Return [X, Y] of the center of cell containing provided text 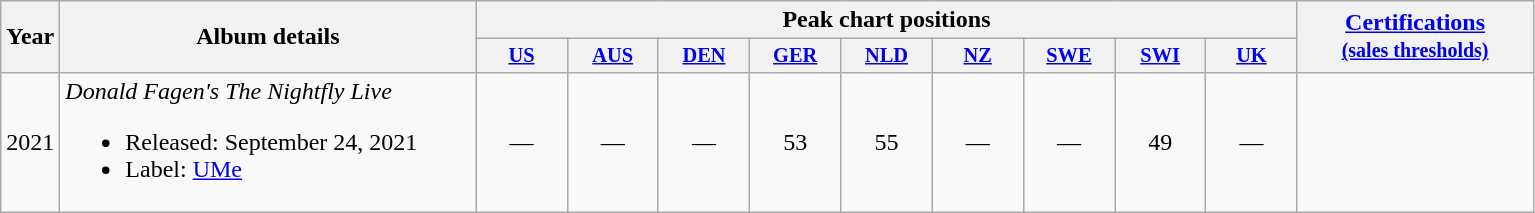
UK [1252, 56]
NLD [886, 56]
NZ [978, 56]
Peak chart positions [886, 20]
Certifications(sales thresholds) [1415, 37]
SWI [1160, 56]
AUS [612, 56]
Year [30, 37]
53 [796, 142]
Donald Fagen's The Nightfly LiveReleased: September 24, 2021Label: UMe [268, 142]
SWE [1068, 56]
DEN [704, 56]
US [522, 56]
Album details [268, 37]
49 [1160, 142]
GER [796, 56]
55 [886, 142]
2021 [30, 142]
